Find where the given text appears and provide that cell's center as (x, y) coordinate. 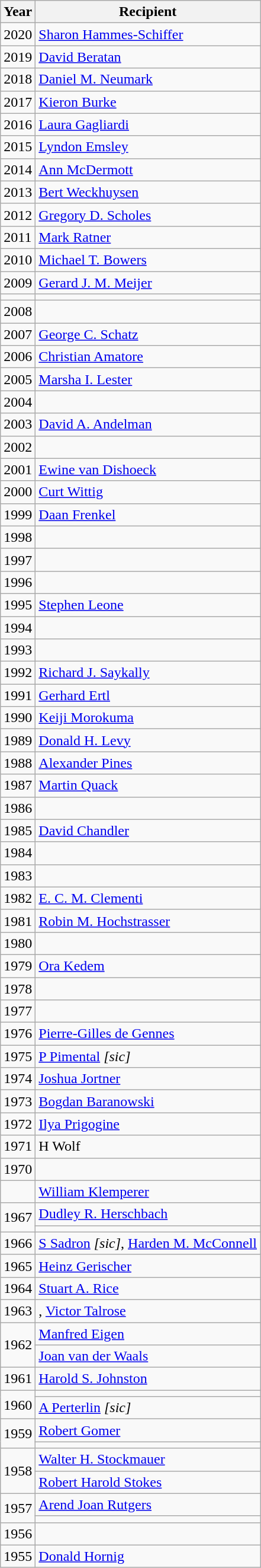
2010 (18, 260)
2017 (18, 102)
1978 (18, 988)
Stephen Leone (148, 605)
1988 (18, 763)
1977 (18, 1011)
1984 (18, 853)
E. C. M. Clementi (148, 898)
Keiji Morokuma (148, 718)
2020 (18, 34)
1998 (18, 537)
1963 (18, 1311)
2006 (18, 357)
1991 (18, 695)
Bert Weckhuysen (148, 192)
1974 (18, 1079)
2018 (18, 79)
2015 (18, 147)
Gerard J. M. Meijer (148, 283)
2019 (18, 57)
Harold S. Johnston (148, 1379)
S Sadron [sic], Harden M. McConnell (148, 1243)
1995 (18, 605)
1959 (18, 1433)
Manfred Eigen (148, 1333)
Ora Kedem (148, 966)
Laura Gagliardi (148, 124)
P Pimental [sic] (148, 1056)
2014 (18, 170)
Joan van der Waals (148, 1356)
, Victor Talrose (148, 1311)
1987 (18, 785)
2003 (18, 424)
Stuart A. Rice (148, 1288)
Curt Wittig (148, 492)
1982 (18, 898)
1958 (18, 1471)
1971 (18, 1147)
Lyndon Emsley (148, 147)
A Perterlin [sic] (148, 1408)
Ilya Prigogine (148, 1124)
Joshua Jortner (148, 1079)
1975 (18, 1056)
2009 (18, 283)
Richard J. Saykally (148, 673)
Robin M. Hochstrasser (148, 921)
Ann McDermott (148, 170)
2008 (18, 312)
2016 (18, 124)
Alexander Pines (148, 763)
George C. Schatz (148, 334)
David Chandler (148, 831)
1997 (18, 560)
William Klemperer (148, 1192)
1989 (18, 740)
1983 (18, 876)
Martin Quack (148, 785)
1979 (18, 966)
1965 (18, 1266)
1996 (18, 582)
2002 (18, 447)
Dudley R. Herschbach (148, 1214)
1980 (18, 943)
Marsha I. Lester (148, 379)
1957 (18, 1508)
1956 (18, 1534)
1967 (18, 1218)
H Wolf (148, 1147)
1985 (18, 831)
Arend Joan Rutgers (148, 1505)
2011 (18, 237)
Donald Hornig (148, 1556)
Robert Harold Stokes (148, 1482)
David A. Andelman (148, 424)
1992 (18, 673)
Bogdan Baranowski (148, 1101)
2013 (18, 192)
Mark Ratner (148, 237)
2001 (18, 470)
Kieron Burke (148, 102)
Pierre-Gilles de Gennes (148, 1034)
Gregory D. Scholes (148, 215)
1994 (18, 628)
2000 (18, 492)
1981 (18, 921)
Ewine van Dishoeck (148, 470)
Gerhard Ertl (148, 695)
1986 (18, 808)
1964 (18, 1288)
Christian Amatore (148, 357)
1966 (18, 1243)
1962 (18, 1345)
2007 (18, 334)
2005 (18, 379)
David Beratan (148, 57)
1993 (18, 650)
Heinz Gerischer (148, 1266)
2004 (18, 402)
Robert Gomer (148, 1430)
Year (18, 12)
Daan Frenkel (148, 515)
2012 (18, 215)
1990 (18, 718)
Sharon Hammes-Schiffer (148, 34)
1961 (18, 1379)
1999 (18, 515)
Walter H. Stockmauer (148, 1460)
Daniel M. Neumark (148, 79)
1972 (18, 1124)
Michael T. Bowers (148, 260)
1960 (18, 1405)
Recipient (148, 12)
1970 (18, 1169)
1976 (18, 1034)
Donald H. Levy (148, 740)
1973 (18, 1101)
1955 (18, 1556)
